Determine the [x, y] coordinate at the center of the cell enclosing the given text.  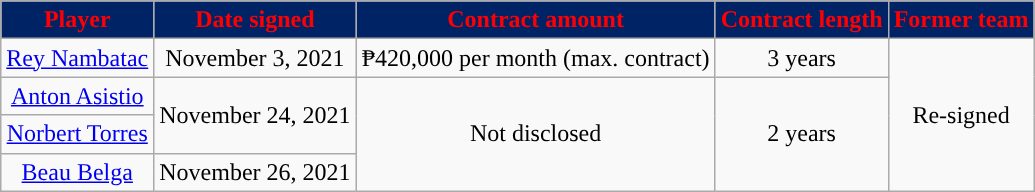
Rey Nambatac [78, 58]
2 years [802, 134]
3 years [802, 58]
Former team [961, 20]
Anton Asistio [78, 96]
Player [78, 20]
Contract length [802, 20]
Date signed [255, 20]
Norbert Torres [78, 134]
₱420,000 per month (max. contract) [536, 58]
Not disclosed [536, 134]
Contract amount [536, 20]
November 3, 2021 [255, 58]
Re-signed [961, 115]
Beau Belga [78, 172]
November 26, 2021 [255, 172]
November 24, 2021 [255, 115]
